Return (X, Y) of the center of cell containing provided text 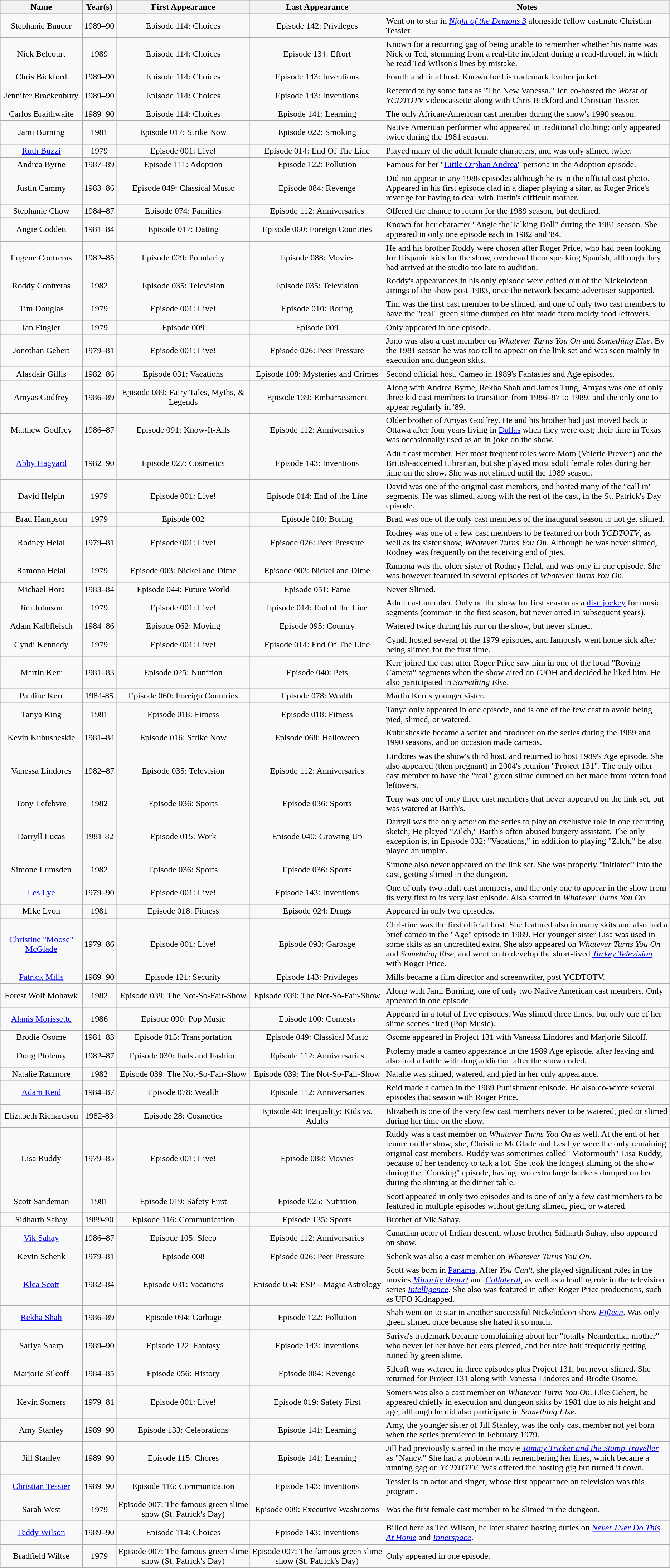
Jill Stanley (42, 1458)
Episode 093: Garbage (317, 944)
Canadian actor of Indian descent, whose brother Sidharth Sahay, also appeared on show. (527, 1238)
Episode 095: Country (317, 626)
Elizabeth Richardson (42, 1116)
Episode 022: Smoking (317, 132)
Ramona Helal (42, 570)
Name (42, 7)
Nick Belcourt (42, 54)
Vik Sahay (42, 1238)
Adam Kalbfleisch (42, 626)
Sariya Sharp (42, 1345)
Episode 040: Pets (317, 673)
Episode 135: Sports (317, 1219)
Sarah West (42, 1509)
Offered the chance to return for the 1989 season, but declined. (527, 211)
Episode 029: Popularity (183, 258)
Brad was one of the only cast members of the inaugural season to not get slimed. (527, 519)
Ian Fingler (42, 327)
Abby Hagyard (42, 463)
Episode 100: Contests (317, 1018)
1983–84 (99, 589)
Bradfield Wiltse (42, 1556)
Reid made a cameo in the 1989 Punishment episode. He also co-wrote several episodes that season with Roger Price. (527, 1093)
Elizabeth is one of the very few cast members never to be watered, pied or slimed during her time on the show. (527, 1116)
David Helpin (42, 496)
Angie Coddett (42, 229)
Episode 139: Embarrassment (317, 397)
Natalie Radmore (42, 1074)
Episode 017: Strike Now (183, 132)
Eugene Contreras (42, 258)
Tessier is an actor and singer, whose first appearance on television was this program. (527, 1486)
Episode 044: Future World (183, 589)
Was the first female cast member to be slimed in the dungeon. (527, 1509)
Silcoff was watered in three episodes plus Project 131, but never slimed. She returned for Project 131 along with Vanessa Lindores and Brodie Osome. (527, 1373)
The only African-American cast member during the show's 1990 season. (527, 114)
Brad Hampson (42, 519)
Episode 133: Celebrations (183, 1430)
Ruth Buzzi (42, 151)
1982–85 (99, 258)
Native American performer who appeared in traditional clothing; only appeared twice during the 1981 season. (527, 132)
Along with Jami Burning, one of only two Native American cast members. Only appeared in one episode. (527, 995)
1979–90 (99, 892)
Episode 115: Chores (183, 1458)
Stephanie Chow (42, 211)
Tim Douglas (42, 309)
Episode 143: Privileges (317, 977)
Played many of the adult female characters, and was only slimed twice. (527, 151)
Matthew Godfrey (42, 430)
1984–86 (99, 626)
1983–86 (99, 188)
Amyas Godfrey (42, 397)
Amy, the younger sister of Jill Stanley, was the only cast member not yet born when the series premiered in February 1979. (527, 1430)
Fourth and final host. Known for his trademark leather jacket. (527, 77)
Alasdair Gillis (42, 374)
Natalie was slimed, watered, and pied in her only appearance. (527, 1074)
1979–86 (99, 944)
1986 (99, 1018)
Martin Kerr (42, 673)
Episode 002 (183, 519)
Michael Hora (42, 589)
Jonothan Gebert (42, 351)
Adam Reid (42, 1093)
Kubusheskie became a writer and producer on the series during the 1989 and 1990 seasons, and on occasion made cameos. (527, 738)
Episode 009: Executive Washrooms (317, 1509)
Episode 105: Sleep (183, 1238)
Doug Ptolemy (42, 1056)
Les Lye (42, 892)
1989 (99, 54)
Episode 134: Effort (317, 54)
Episode 48: Inequality: Kids vs. Adults (317, 1116)
1981-82 (99, 837)
Episode 056: History (183, 1373)
Episode 015: Work (183, 837)
Rodney Helal (42, 542)
Mills became a film director and screenwriter, post YCDTOTV. (527, 977)
Schenk was also a cast member on Whatever Turns You On. (527, 1256)
Martin Kerr's younger sister. (527, 696)
Second official host. Cameo in 1989's Fantasies and Age episodes. (527, 374)
Episode 024: Drugs (317, 911)
Episode 062: Moving (183, 626)
Watered twice during his run on the show, but never slimed. (527, 626)
Episode 108: Mysteries and Crimes (317, 374)
Ramona was the older sister of Rodney Helal, and was only in one episode. She was however featured in several episodes of Whatever Turns You On. (527, 570)
Kevin Schenk (42, 1256)
Episode 008 (183, 1256)
1979–85 (99, 1159)
1982–90 (99, 463)
Episode 068: Halloween (317, 738)
Episode 015: Transportation (183, 1037)
Appeared in only two episodes. (527, 911)
1982-83 (99, 1116)
Tony was one of only three cast members that never appeared on the link set, but was watered at Barth's. (527, 804)
Mike Lyon (42, 911)
Episode 016: Strike Now (183, 738)
Christian Tessier (42, 1486)
Went on to star in Night of the Demons 3 alongside fellow castmate Christian Tessier. (527, 26)
Vanessa Lindores (42, 771)
Klea Scott (42, 1285)
Tanya only appeared in one episode, and is one of the few cast to avoid being pied, slimed, or watered. (527, 714)
Episode 094: Garbage (183, 1318)
Referred to by some fans as "The New Vanessa." Jen co-hosted the Worst of YCDTOTV videocassette along with Chris Bickford and Christian Tessier. (527, 95)
1987–89 (99, 164)
1982–86 (99, 374)
Brother of Vik Sahay. (527, 1219)
Never Slimed. (527, 589)
Episode 142: Privileges (317, 26)
Justin Cammy (42, 188)
Tony Lefebvre (42, 804)
Chris Bickford (42, 77)
Jennifer Brackenbury (42, 95)
Episode 28: Cosmetics (183, 1116)
Jami Burning (42, 132)
1984-85 (99, 696)
Forest Wolf Mohawk (42, 995)
Episode 121: Security (183, 977)
Year(s) (99, 7)
Darryll Lucas (42, 837)
Known for her character "Angie the Talking Doll" during the 1981 season. She appeared in only one episode each in 1982 and '84. (527, 229)
Episode 017: Dating (183, 229)
Jim Johnson (42, 608)
Cyndi Kennedy (42, 644)
Stephanie Bauder (42, 26)
Episode 051: Fame (317, 589)
Simone Lumsden (42, 870)
Billed here as Ted Wilson, he later shared hosting duties on Never Ever Do This At Home and Innerspace. (527, 1533)
Lisa Ruddy (42, 1159)
Appeared in a total of five episodes. Was slimed three times, but only one of her slime scenes aired (Pop Music). (527, 1018)
Osome appeared in Project 131 with Vanessa Lindores and Marjorie Silcoff. (527, 1037)
Kevin Somers (42, 1402)
Episode 030: Fads and Fashion (183, 1056)
Pauline Kerr (42, 696)
Cyndi hosted several of the 1979 episodes, and famously went home sick after being slimed for the first time. (527, 644)
Episode 111: Adoption (183, 164)
Christine "Moose" McGlade (42, 944)
Simone also never appeared on the link set. She was properly "initiated" into the cast, getting slimed in the dungeon. (527, 870)
Sidharth Sahay (42, 1219)
Andrea Byrne (42, 164)
Episode 090: Pop Music (183, 1018)
Episode 074: Families (183, 211)
First Appearance (183, 7)
Episode 091: Know-It-Alls (183, 430)
Tanya King (42, 714)
Shah went on to star in another successful Nickelodeon show Fifteen. Was only green slimed once because she hated it so much. (527, 1318)
Alanis Morissette (42, 1018)
Marjorie Silcoff (42, 1373)
1982–84 (99, 1285)
Episode 027: Cosmetics (183, 463)
Famous for her "Little Orphan Andrea" persona in the Adoption episode. (527, 164)
Last Appearance (317, 7)
Episode 089: Fairy Tales, Myths, & Legends (183, 397)
Kevin Kubusheskie (42, 738)
Amy Stanley (42, 1430)
Episode 054: ESP – Magic Astrology (317, 1285)
Scott Sandeman (42, 1201)
1989-90 (99, 1219)
Episode 122: Fantasy (183, 1345)
Rekha Shah (42, 1318)
Carlos Braithwaite (42, 114)
Roddy Contreras (42, 286)
Notes (527, 7)
Episode 040: Growing Up (317, 837)
Ptolemy made a cameo appearance in the 1989 Age episode, after leaving and also had a battle with drug addiction after the show ended. (527, 1056)
Teddy Wilson (42, 1533)
Patrick Mills (42, 977)
Brodie Osome (42, 1037)
1984–85 (99, 1373)
